Scan for the cell matching the given text and deliver its (X, Y) coordinate at center. 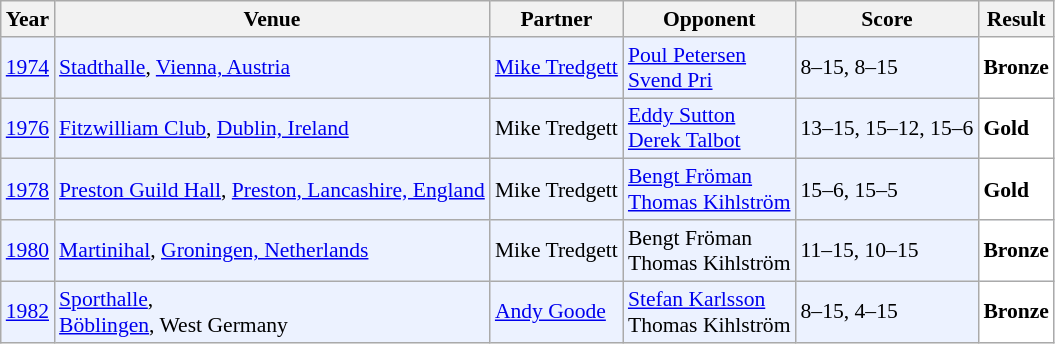
15–6, 15–5 (888, 190)
13–15, 15–12, 15–6 (888, 128)
11–15, 10–15 (888, 250)
Preston Guild Hall, Preston, Lancashire, England (272, 190)
Fitzwilliam Club, Dublin, Ireland (272, 128)
1974 (28, 68)
Year (28, 19)
1976 (28, 128)
Poul Petersen Svend Pri (710, 68)
Andy Goode (556, 312)
Stefan Karlsson Thomas Kihlström (710, 312)
8–15, 8–15 (888, 68)
Martinihal, Groningen, Netherlands (272, 250)
1980 (28, 250)
Partner (556, 19)
Score (888, 19)
Opponent (710, 19)
1978 (28, 190)
Sporthalle,Böblingen, West Germany (272, 312)
8–15, 4–15 (888, 312)
1982 (28, 312)
Venue (272, 19)
Result (1016, 19)
Stadthalle, Vienna, Austria (272, 68)
Eddy Sutton Derek Talbot (710, 128)
